Detect which cell encompasses the target text, then output its (x, y) center coordinate. 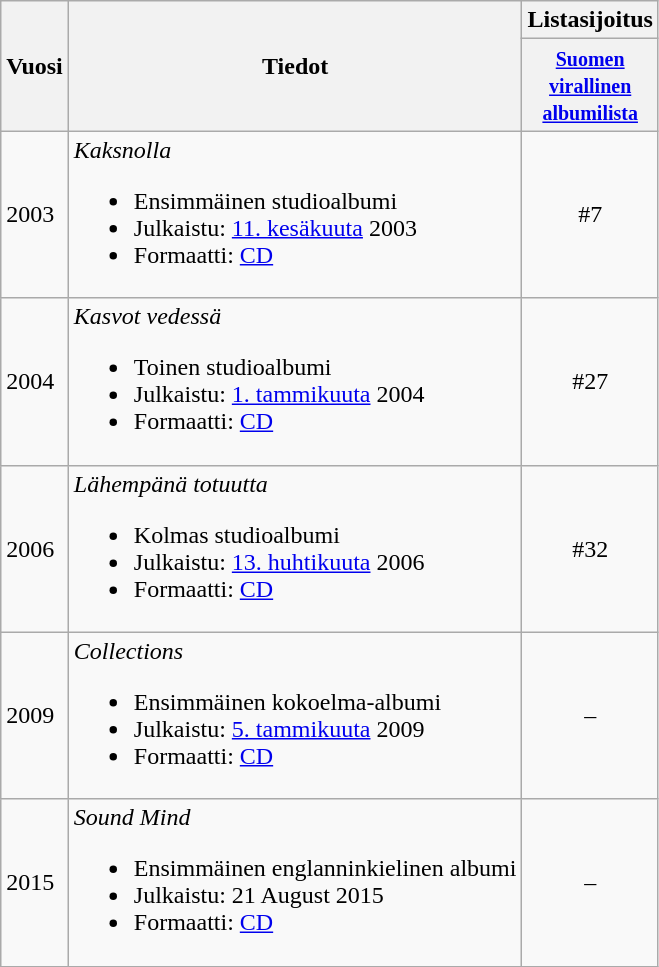
CollectionsEnsimmäinen kokoelma-albumiJulkaistu: 5. tammikuuta 2009Formaatti: CD (295, 716)
Sound MindEnsimmäinen englanninkielinen albumiJulkaistu: 21 August 2015Formaatti: CD (295, 882)
#7 (590, 214)
#32 (590, 548)
Lähempänä totuuttaKolmas studioalbumiJulkaistu: 13. huhtikuuta 2006Formaatti: CD (295, 548)
#27 (590, 382)
Vuosi (35, 66)
KaksnollaEnsimmäinen studioalbumiJulkaistu: 11. kesäkuuta 2003Formaatti: CD (295, 214)
Kasvot vedessäToinen studioalbumiJulkaistu: 1. tammikuuta 2004Formaatti: CD (295, 382)
Suomen virallinen albumilista (590, 85)
2009 (35, 716)
2015 (35, 882)
Listasijoitus (590, 20)
2004 (35, 382)
Tiedot (295, 66)
2006 (35, 548)
2003 (35, 214)
